Return the (X, Y) coordinate for the center point of the cell that contains the specified text.  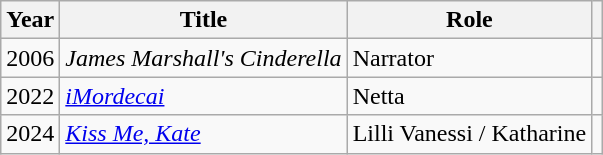
James Marshall's Cinderella (204, 58)
iMordecai (204, 96)
Kiss Me, Kate (204, 134)
Lilli Vanessi / Katharine (470, 134)
Title (204, 20)
Year (30, 20)
Narrator (470, 58)
2024 (30, 134)
Netta (470, 96)
2006 (30, 58)
2022 (30, 96)
Role (470, 20)
